Pinpoint the cell where the given text exists, returning its [X, Y] midpoint coordinate. 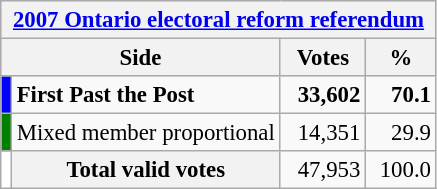
100.0 [402, 170]
33,602 [323, 95]
Side [140, 58]
2007 Ontario electoral reform referendum [219, 20]
14,351 [323, 133]
Total valid votes [146, 170]
29.9 [402, 133]
% [402, 58]
Mixed member proportional [146, 133]
First Past the Post [146, 95]
Votes [323, 58]
70.1 [402, 95]
47,953 [323, 170]
